Find where the given text appears and provide that cell's center as [x, y] coordinate. 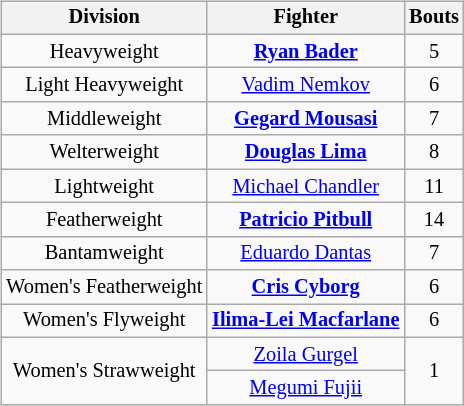
Division [104, 18]
Michael Chandler [306, 186]
Women's Flyweight [104, 321]
Ryan Bader [306, 51]
Patricio Pitbull [306, 220]
11 [434, 186]
Bantamweight [104, 253]
Gegard Mousasi [306, 119]
8 [434, 152]
Fighter [306, 18]
Zoila Gurgel [306, 354]
Women's Strawweight [104, 370]
Bouts [434, 18]
Ilima-Lei Macfarlane [306, 321]
Light Heavyweight [104, 85]
Lightweight [104, 186]
Featherweight [104, 220]
Douglas Lima [306, 152]
1 [434, 370]
Megumi Fujii [306, 388]
Cris Cyborg [306, 287]
Women's Featherweight [104, 287]
Vadim Nemkov [306, 85]
Middleweight [104, 119]
14 [434, 220]
Welterweight [104, 152]
5 [434, 51]
Heavyweight [104, 51]
Eduardo Dantas [306, 253]
